Search for the cell housing the specified text and yield its (x, y) center coordinate. 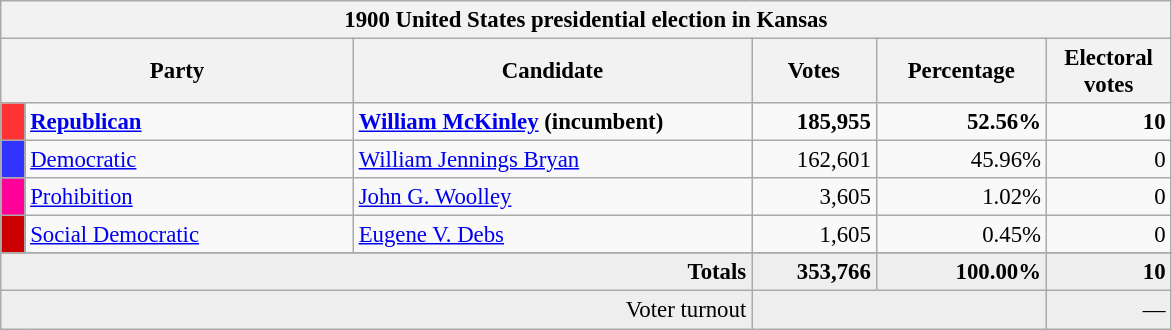
100.00% (961, 273)
Democratic (189, 160)
185,955 (814, 122)
Voter turnout (376, 310)
John G. Woolley (552, 197)
Electoral votes (1108, 72)
52.56% (961, 122)
45.96% (961, 160)
Percentage (961, 72)
William McKinley (incumbent) (552, 122)
Prohibition (189, 197)
Votes (814, 72)
162,601 (814, 160)
3,605 (814, 197)
353,766 (814, 273)
Totals (376, 273)
Social Democratic (189, 235)
William Jennings Bryan (552, 160)
0.45% (961, 235)
Candidate (552, 72)
1,605 (814, 235)
— (1108, 310)
1.02% (961, 197)
Eugene V. Debs (552, 235)
Party (178, 72)
Republican (189, 122)
1900 United States presidential election in Kansas (586, 20)
